Detect which cell encompasses the target text, then output its [x, y] center coordinate. 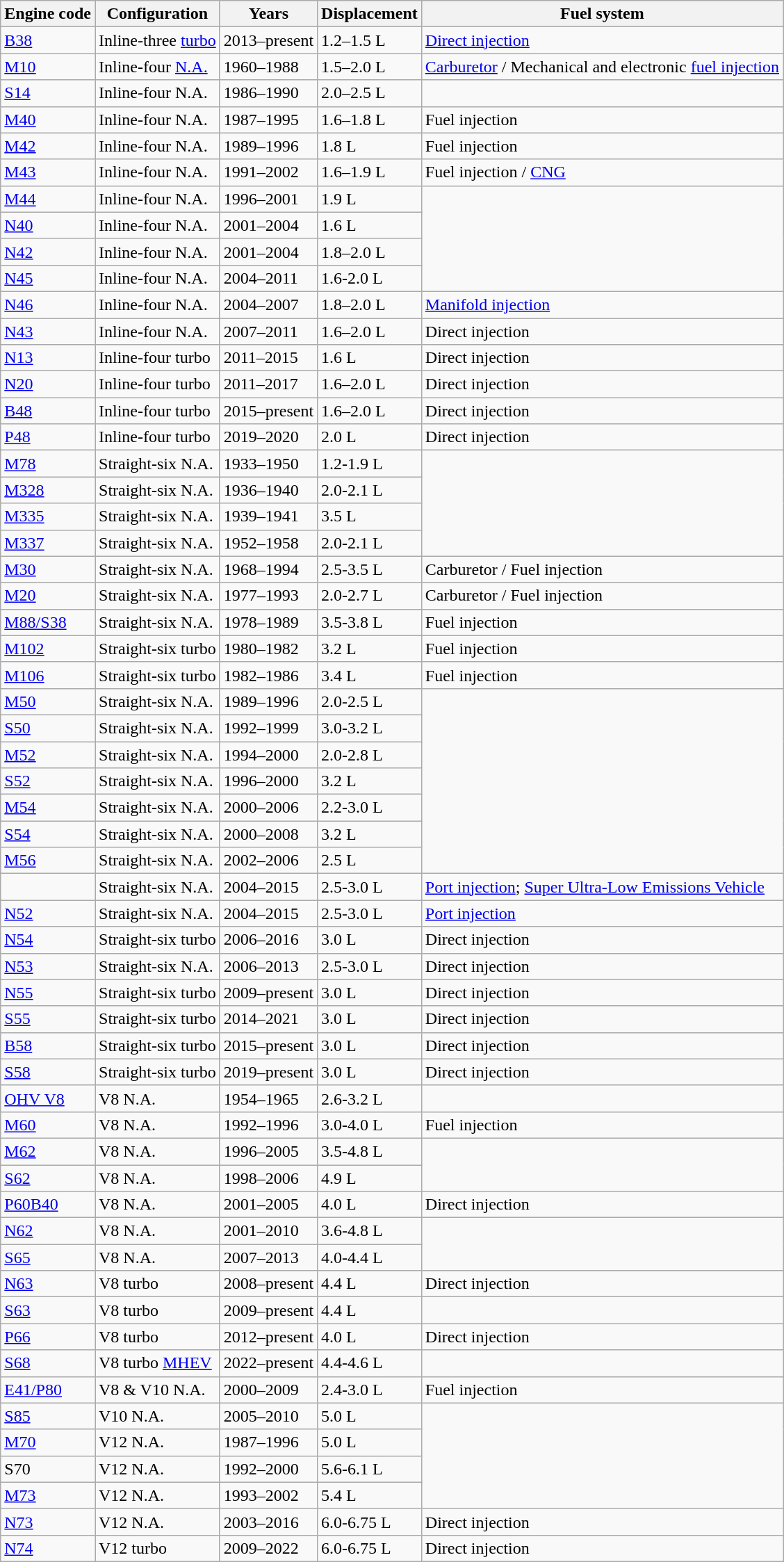
1977–1993 [268, 596]
S68 [48, 1363]
1991–2002 [268, 172]
2008–present [268, 1284]
Inline-three turbo [157, 40]
N40 [48, 225]
1.6–1.8 L [370, 120]
1996–2000 [268, 781]
2.2-3.0 L [370, 808]
M88/S38 [48, 622]
B38 [48, 40]
1980–1982 [268, 649]
M20 [48, 596]
2004–2007 [268, 304]
E41/P80 [48, 1390]
M43 [48, 172]
M335 [48, 516]
Port injection [602, 913]
P66 [48, 1337]
1998–2006 [268, 1178]
3.6-4.8 L [370, 1231]
P60B40 [48, 1205]
S65 [48, 1258]
1994–2000 [268, 754]
N13 [48, 358]
N54 [48, 940]
N74 [48, 1548]
2000–2009 [268, 1390]
2.5 L [370, 861]
M42 [48, 146]
4.0-4.4 L [370, 1258]
2000–2008 [268, 834]
2001–2005 [268, 1205]
M62 [48, 1151]
2009–2022 [268, 1548]
S52 [48, 781]
N55 [48, 993]
2.5-3.5 L [370, 569]
2003–2016 [268, 1522]
2011–2015 [268, 358]
1987–1996 [268, 1442]
2.0-2.8 L [370, 754]
2007–2011 [268, 332]
2.0-2.5 L [370, 701]
1.6-2.0 L [370, 278]
N53 [48, 966]
2019–2020 [268, 437]
2007–2013 [268, 1258]
M70 [48, 1442]
S55 [48, 1019]
1960–1988 [268, 67]
S62 [48, 1178]
1978–1989 [268, 622]
1992–1996 [268, 1125]
1954–1965 [268, 1098]
Fuel system [602, 14]
1987–1995 [268, 120]
1.9 L [370, 199]
1968–1994 [268, 569]
P48 [48, 437]
S58 [48, 1072]
2012–present [268, 1337]
OHV V8 [48, 1098]
M56 [48, 861]
5.4 L [370, 1495]
2006–2016 [268, 940]
2022–present [268, 1363]
N46 [48, 304]
M106 [48, 675]
M328 [48, 490]
Displacement [370, 14]
M73 [48, 1495]
N52 [48, 913]
V12 turbo [157, 1548]
1936–1940 [268, 490]
1.8 L [370, 146]
3.5 L [370, 516]
Years [268, 14]
1.2–1.5 L [370, 40]
S85 [48, 1416]
M60 [48, 1125]
1.2-1.9 L [370, 464]
5.6-6.1 L [370, 1469]
1982–1986 [268, 675]
4.9 L [370, 1178]
M52 [48, 754]
1952–1958 [268, 543]
1986–1990 [268, 93]
Port injection; Super Ultra-Low Emissions Vehicle [602, 887]
3.5-4.8 L [370, 1151]
4.4-4.6 L [370, 1363]
M337 [48, 543]
B58 [48, 1046]
2006–2013 [268, 966]
M44 [48, 199]
3.0-3.2 L [370, 728]
N20 [48, 384]
1933–1950 [268, 464]
1.5–2.0 L [370, 67]
N42 [48, 252]
Carburetor / Mechanical and electronic fuel injection [602, 67]
V8 turbo MHEV [157, 1363]
N43 [48, 332]
V10 N.A. [157, 1416]
1.6–1.9 L [370, 172]
2.0-2.7 L [370, 596]
N73 [48, 1522]
2001–2010 [268, 1231]
2.6-3.2 L [370, 1098]
1939–1941 [268, 516]
N62 [48, 1231]
M102 [48, 649]
N45 [48, 278]
M50 [48, 701]
S50 [48, 728]
3.5-3.8 L [370, 622]
2013–present [268, 40]
2019–present [268, 1072]
S63 [48, 1310]
1993–2002 [268, 1495]
M54 [48, 808]
N63 [48, 1284]
M78 [48, 464]
V8 & V10 N.A. [157, 1390]
3.0-4.0 L [370, 1125]
S54 [48, 834]
2014–2021 [268, 1019]
2.0 L [370, 437]
S70 [48, 1469]
2000–2006 [268, 808]
Manifold injection [602, 304]
S14 [48, 93]
M40 [48, 120]
2011–2017 [268, 384]
Configuration [157, 14]
M10 [48, 67]
1992–2000 [268, 1469]
1996–2005 [268, 1151]
M30 [48, 569]
3.4 L [370, 675]
2005–2010 [268, 1416]
2002–2006 [268, 861]
2004–2011 [268, 278]
1996–2001 [268, 199]
1992–1999 [268, 728]
Fuel injection / CNG [602, 172]
2.0–2.5 L [370, 93]
B48 [48, 411]
2.4-3.0 L [370, 1390]
Engine code [48, 14]
